Extract the [x, y] coordinate from the center of the cell holding the provided text.  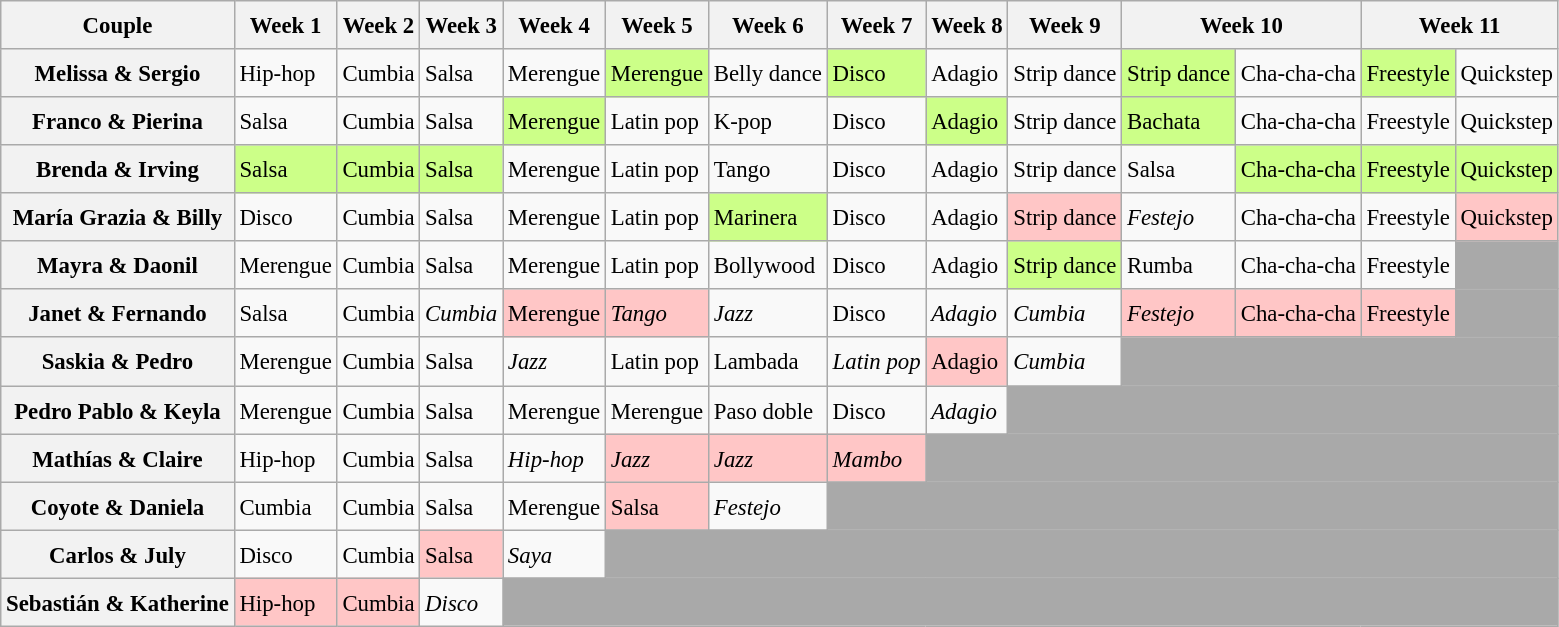
Pedro Pablo & Keyla [118, 410]
Franco & Pierina [118, 121]
Week 2 [378, 25]
Week 7 [876, 25]
Mambo [876, 458]
Rumba [1179, 265]
Sebastián & Katherine [118, 602]
Janet & Fernando [118, 314]
Saya [554, 554]
Week 11 [1460, 25]
Mayra & Daonil [118, 265]
Coyote & Daniela [118, 506]
Week 10 [1242, 25]
Week 4 [554, 25]
K-pop [768, 121]
Marinera [768, 217]
Belly dance [768, 73]
Couple [118, 25]
Paso doble [768, 410]
Bollywood [768, 265]
Mathías & Claire [118, 458]
Bachata [1179, 121]
Lambada [768, 362]
Week 3 [462, 25]
Carlos & July [118, 554]
Week 8 [967, 25]
Brenda & Irving [118, 169]
Melissa & Sergio [118, 73]
Week 9 [1065, 25]
María Grazia & Billy [118, 217]
Week 5 [658, 25]
Saskia & Pedro [118, 362]
Week 1 [286, 25]
Week 6 [768, 25]
